Detect which cell encompasses the target text, then output its (x, y) center coordinate. 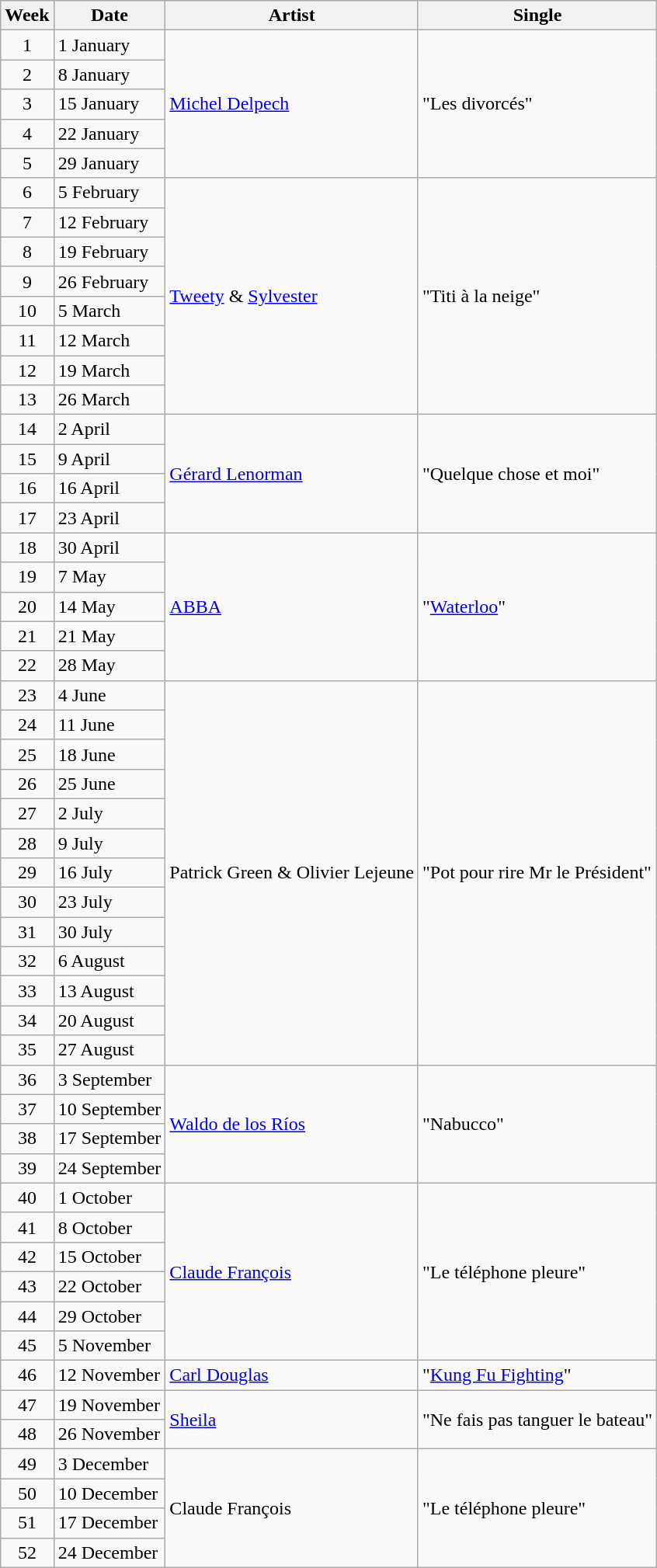
8 (27, 252)
4 June (109, 695)
52 (27, 1552)
27 (27, 813)
"Quelque chose et moi" (537, 474)
Tweety & Sylvester (292, 296)
26 March (109, 400)
8 January (109, 75)
46 (27, 1375)
45 (27, 1346)
11 June (109, 725)
6 (27, 193)
10 September (109, 1109)
3 December (109, 1464)
1 (27, 45)
26 February (109, 281)
4 (27, 134)
12 March (109, 340)
25 (27, 754)
38 (27, 1139)
29 October (109, 1316)
7 (27, 222)
Artist (292, 16)
Patrick Green & Olivier Lejeune (292, 873)
23 April (109, 518)
12 November (109, 1375)
Michel Delpech (292, 104)
51 (27, 1523)
Date (109, 16)
19 November (109, 1405)
3 (27, 104)
2 April (109, 429)
"Titi à la neige" (537, 296)
5 February (109, 193)
44 (27, 1316)
41 (27, 1227)
24 December (109, 1552)
"Ne fais pas tanguer le bateau" (537, 1420)
2 July (109, 813)
36 (27, 1080)
16 April (109, 488)
10 (27, 311)
Week (27, 16)
12 February (109, 222)
17 (27, 518)
17 September (109, 1139)
26 (27, 784)
7 May (109, 577)
23 July (109, 902)
8 October (109, 1227)
16 (27, 488)
ABBA (292, 607)
11 (27, 340)
2 (27, 75)
15 October (109, 1257)
1 January (109, 45)
21 May (109, 636)
19 (27, 577)
6 August (109, 961)
24 (27, 725)
3 September (109, 1080)
13 (27, 400)
5 March (109, 311)
30 (27, 902)
13 August (109, 991)
28 May (109, 666)
24 September (109, 1168)
"Nabucco" (537, 1124)
43 (27, 1286)
29 January (109, 163)
9 April (109, 459)
39 (27, 1168)
18 June (109, 754)
Single (537, 16)
17 December (109, 1523)
22 October (109, 1286)
22 (27, 666)
21 (27, 636)
Waldo de los Ríos (292, 1124)
5 November (109, 1346)
34 (27, 1020)
14 May (109, 607)
20 August (109, 1020)
"Les divorcés" (537, 104)
28 (27, 843)
37 (27, 1109)
23 (27, 695)
49 (27, 1464)
30 July (109, 932)
Gérard Lenorman (292, 474)
Sheila (292, 1420)
10 December (109, 1493)
19 March (109, 370)
48 (27, 1434)
Carl Douglas (292, 1375)
"Waterloo" (537, 607)
"Pot pour rire Mr le Président" (537, 873)
26 November (109, 1434)
15 January (109, 104)
50 (27, 1493)
14 (27, 429)
25 June (109, 784)
9 July (109, 843)
"Kung Fu Fighting" (537, 1375)
19 February (109, 252)
27 August (109, 1050)
12 (27, 370)
29 (27, 873)
30 April (109, 548)
40 (27, 1198)
9 (27, 281)
32 (27, 961)
42 (27, 1257)
15 (27, 459)
31 (27, 932)
35 (27, 1050)
33 (27, 991)
18 (27, 548)
47 (27, 1405)
1 October (109, 1198)
20 (27, 607)
22 January (109, 134)
5 (27, 163)
16 July (109, 873)
